Extract the [x, y] coordinate from the center of the cell holding the provided text.  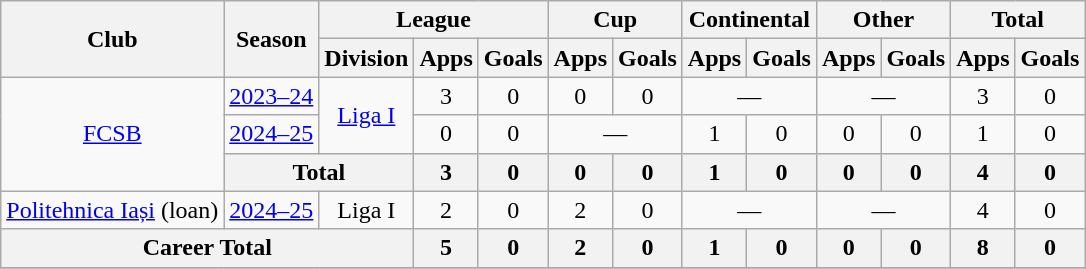
8 [983, 248]
FCSB [112, 134]
2023–24 [272, 96]
Cup [615, 20]
5 [446, 248]
League [434, 20]
Club [112, 39]
Politehnica Iași (loan) [112, 210]
Division [366, 58]
Continental [749, 20]
Season [272, 39]
Career Total [208, 248]
Other [883, 20]
